Detect which cell encompasses the target text, then output its [X, Y] center coordinate. 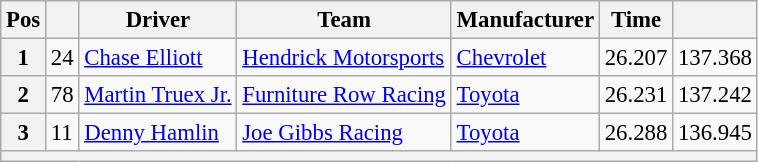
Hendrick Motorsports [344, 58]
Denny Hamlin [158, 133]
78 [62, 95]
2 [24, 95]
Chase Elliott [158, 58]
137.368 [716, 58]
Team [344, 20]
136.945 [716, 133]
26.231 [636, 95]
11 [62, 133]
Pos [24, 20]
Chevrolet [525, 58]
3 [24, 133]
Time [636, 20]
Joe Gibbs Racing [344, 133]
Martin Truex Jr. [158, 95]
137.242 [716, 95]
26.288 [636, 133]
24 [62, 58]
Furniture Row Racing [344, 95]
Driver [158, 20]
Manufacturer [525, 20]
1 [24, 58]
26.207 [636, 58]
